Provide the [X, Y] coordinate of the cell's center where the given text is located.  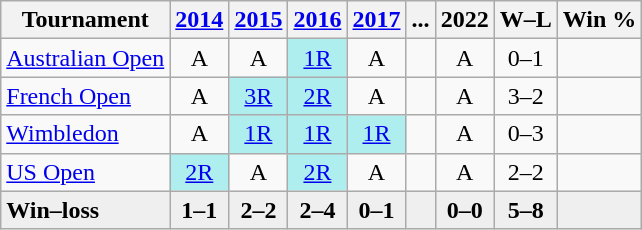
US Open [86, 172]
2–4 [318, 210]
2016 [318, 20]
French Open [86, 96]
Wimbledon [86, 134]
3–2 [526, 96]
0–0 [464, 210]
Australian Open [86, 58]
W–L [526, 20]
... [420, 20]
Win–loss [86, 210]
3R [258, 96]
Tournament [86, 20]
0–3 [526, 134]
2017 [376, 20]
2014 [200, 20]
1–1 [200, 210]
Win % [600, 20]
2022 [464, 20]
2015 [258, 20]
5–8 [526, 210]
